From the cell containing the given text, extract its center point as (X, Y) coordinate. 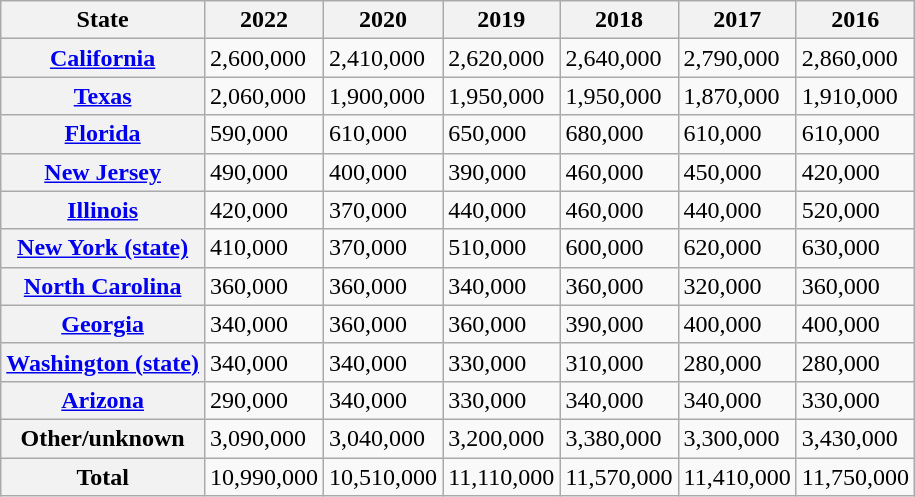
California (103, 58)
Arizona (103, 400)
2017 (737, 20)
2,060,000 (264, 96)
450,000 (737, 172)
2016 (855, 20)
2018 (619, 20)
310,000 (619, 362)
2,790,000 (737, 58)
10,510,000 (384, 477)
650,000 (502, 134)
2,410,000 (384, 58)
2022 (264, 20)
New York (state) (103, 248)
600,000 (619, 248)
11,570,000 (619, 477)
Washington (state) (103, 362)
Georgia (103, 324)
410,000 (264, 248)
3,300,000 (737, 438)
630,000 (855, 248)
320,000 (737, 286)
Illinois (103, 210)
Florida (103, 134)
2,620,000 (502, 58)
1,870,000 (737, 96)
10,990,000 (264, 477)
520,000 (855, 210)
1,900,000 (384, 96)
590,000 (264, 134)
3,430,000 (855, 438)
1,910,000 (855, 96)
Total (103, 477)
2,600,000 (264, 58)
State (103, 20)
510,000 (502, 248)
3,380,000 (619, 438)
11,110,000 (502, 477)
3,200,000 (502, 438)
2020 (384, 20)
2,860,000 (855, 58)
11,410,000 (737, 477)
680,000 (619, 134)
3,040,000 (384, 438)
490,000 (264, 172)
2019 (502, 20)
North Carolina (103, 286)
290,000 (264, 400)
New Jersey (103, 172)
Other/unknown (103, 438)
3,090,000 (264, 438)
620,000 (737, 248)
Texas (103, 96)
2,640,000 (619, 58)
11,750,000 (855, 477)
